Find where the given text appears and provide that cell's center as (x, y) coordinate. 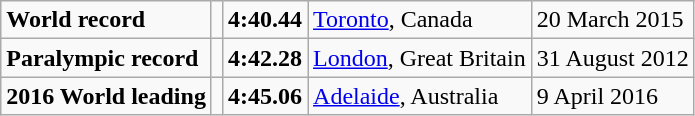
4:45.06 (264, 96)
Paralympic record (106, 58)
20 March 2015 (612, 20)
4:42.28 (264, 58)
4:40.44 (264, 20)
London, Great Britain (420, 58)
9 April 2016 (612, 96)
2016 World leading (106, 96)
Toronto, Canada (420, 20)
Adelaide, Australia (420, 96)
31 August 2012 (612, 58)
World record (106, 20)
